Return (X, Y) of the center of cell containing provided text 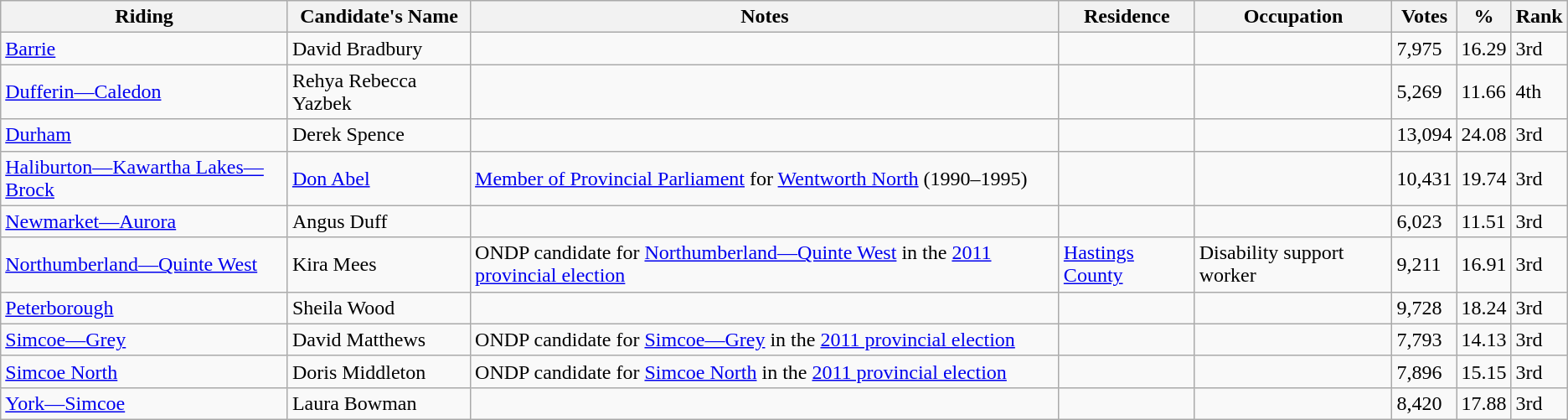
Riding (144, 17)
19.74 (1484, 178)
Doris Middleton (379, 371)
Haliburton—Kawartha Lakes—Brock (144, 178)
Don Abel (379, 178)
David Bradbury (379, 49)
Durham (144, 135)
Northumberland—Quinte West (144, 265)
14.13 (1484, 340)
7,793 (1424, 340)
Dufferin—Caledon (144, 92)
11.66 (1484, 92)
Laura Bowman (379, 403)
Sheila Wood (379, 308)
5,269 (1424, 92)
Candidate's Name (379, 17)
11.51 (1484, 221)
15.15 (1484, 371)
Simcoe—Grey (144, 340)
9,728 (1424, 308)
Disability support worker (1293, 265)
17.88 (1484, 403)
Newmarket—Aurora (144, 221)
Notes (766, 17)
Simcoe North (144, 371)
Rehya Rebecca Yazbek (379, 92)
Barrie (144, 49)
ONDP candidate for Simcoe—Grey in the 2011 provincial election (766, 340)
7,975 (1424, 49)
10,431 (1424, 178)
16.29 (1484, 49)
David Matthews (379, 340)
ONDP candidate for Northumberland—Quinte West in the 2011 provincial election (766, 265)
16.91 (1484, 265)
Kira Mees (379, 265)
Member of Provincial Parliament for Wentworth North (1990–1995) (766, 178)
Rank (1540, 17)
13,094 (1424, 135)
York—Simcoe (144, 403)
9,211 (1424, 265)
24.08 (1484, 135)
Peterborough (144, 308)
ONDP candidate for Simcoe North in the 2011 provincial election (766, 371)
4th (1540, 92)
% (1484, 17)
Derek Spence (379, 135)
8,420 (1424, 403)
7,896 (1424, 371)
Residence (1127, 17)
18.24 (1484, 308)
Votes (1424, 17)
Hastings County (1127, 265)
6,023 (1424, 221)
Occupation (1293, 17)
Angus Duff (379, 221)
